Return (X, Y) of the center of cell containing provided text 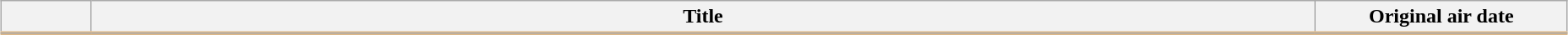
Title (703, 17)
Original air date (1441, 17)
